Capture the cell that displays the provided text and extract its [x, y] central coordinate. 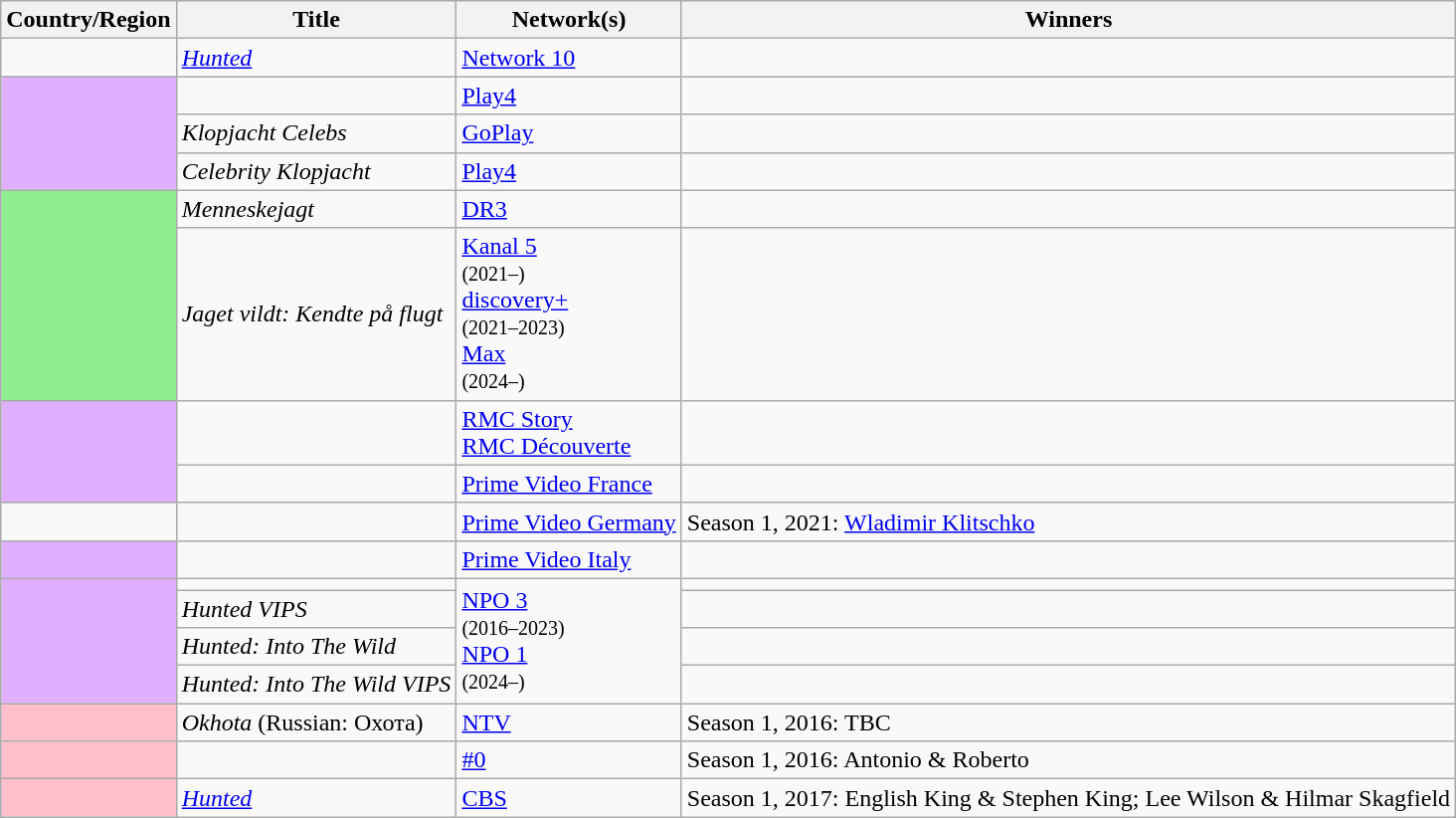
Klopjacht Celebs [316, 133]
DR3 [569, 209]
Hunted VIPS [316, 608]
GoPlay [569, 133]
Season 1, 2016: TBC [1068, 722]
Prime Video Germany [569, 521]
NPO 3 (2016–2023) NPO 1 (2024–) [569, 641]
CBS [569, 798]
Title [316, 20]
#0 [569, 760]
Prime Video France [569, 484]
Season 1, 2017: English King & Stephen King; Lee Wilson & Hilmar Skagfield [1068, 798]
Season 1, 2016: Antonio & Roberto [1068, 760]
Season 1, 2021: Wladimir Klitschko [1068, 521]
Оkhota (Russian: Охота) [316, 722]
Menneskejagt [316, 209]
RMC StoryRMC Découverte [569, 432]
Prime Video Italy [569, 559]
Country/Region [89, 20]
NTV [569, 722]
Kanal 5 (2021–) discovery+ (2021–2023) Max (2024–) [569, 314]
Network(s) [569, 20]
Hunted: Into The Wild [316, 647]
Winners [1068, 20]
Celebrity Klopjacht [316, 171]
Network 10 [569, 58]
Hunted: Into The Wild VIPS [316, 685]
Jaget vildt: Kendte på flugt [316, 314]
